Return [X, Y] of the center of cell containing provided text 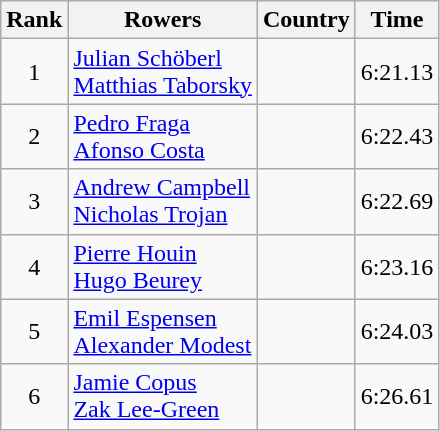
6:26.61 [397, 396]
Rank [34, 20]
6 [34, 396]
6:21.13 [397, 72]
Time [397, 20]
Pierre HouinHugo Beurey [163, 266]
6:24.03 [397, 332]
Jamie CopusZak Lee-Green [163, 396]
Rowers [163, 20]
Julian SchöberlMatthias Taborsky [163, 72]
2 [34, 136]
Andrew CampbellNicholas Trojan [163, 202]
Emil EspensenAlexander Modest [163, 332]
6:22.43 [397, 136]
5 [34, 332]
3 [34, 202]
Pedro FragaAfonso Costa [163, 136]
1 [34, 72]
4 [34, 266]
Country [306, 20]
6:23.16 [397, 266]
6:22.69 [397, 202]
